Provide the [x, y] coordinate of the cell's center where the given text is located.  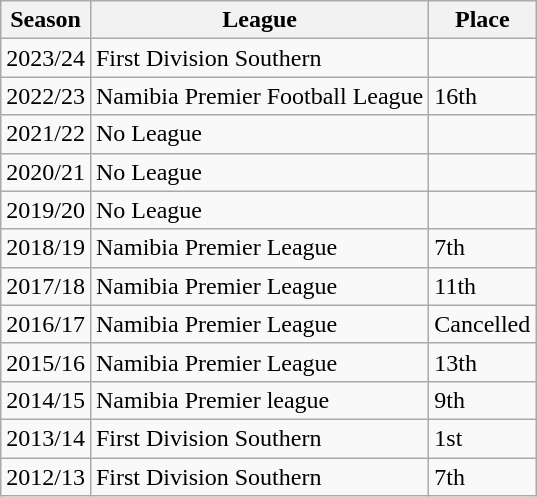
13th [482, 362]
Season [46, 20]
2021/22 [46, 134]
Namibia Premier Football League [259, 96]
Namibia Premier league [259, 400]
1st [482, 438]
2017/18 [46, 286]
2014/15 [46, 400]
Cancelled [482, 324]
2019/20 [46, 210]
Place [482, 20]
2020/21 [46, 172]
2022/23 [46, 96]
2016/17 [46, 324]
2018/19 [46, 248]
2015/16 [46, 362]
16th [482, 96]
League [259, 20]
9th [482, 400]
11th [482, 286]
2023/24 [46, 58]
2013/14 [46, 438]
2012/13 [46, 477]
